From the cell containing the given text, extract its center point as [x, y] coordinate. 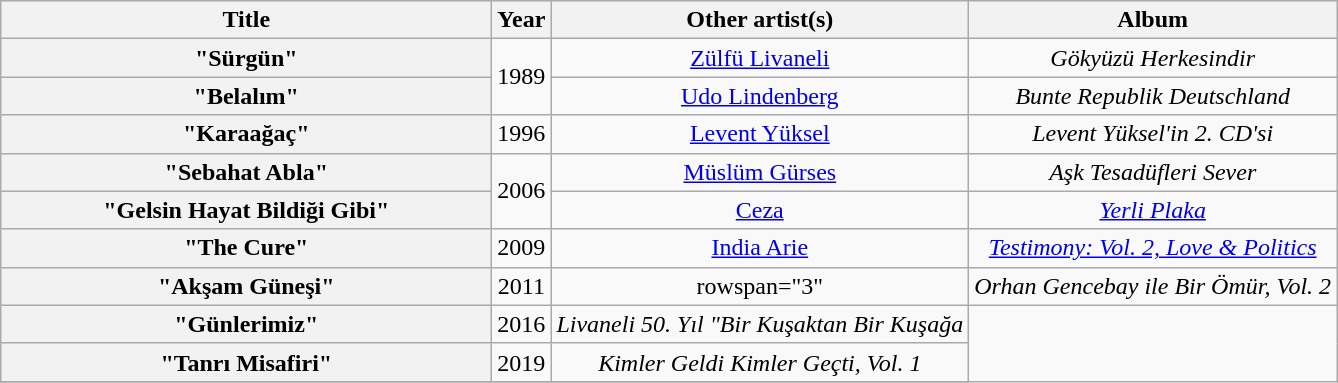
Zülfü Livaneli [760, 58]
Aşk Tesadüfleri Sever [1153, 172]
Yerli Plaka [1153, 210]
Year [522, 20]
"Günlerimiz" [246, 324]
Bunte Republik Deutschland [1153, 96]
"Sebahat Abla" [246, 172]
2006 [522, 191]
Udo Lindenberg [760, 96]
Levent Yüksel'in 2. CD'si [1153, 134]
"Sürgün" [246, 58]
"Tanrı Misafiri" [246, 362]
Ceza [760, 210]
Title [246, 20]
"Gelsin Hayat Bildiği Gibi" [246, 210]
Testimony: Vol. 2, Love & Politics [1153, 248]
India Arie [760, 248]
"Karaağaç" [246, 134]
rowspan="3" [760, 286]
Album [1153, 20]
1996 [522, 134]
"The Cure" [246, 248]
Müslüm Gürses [760, 172]
Kimler Geldi Kimler Geçti, Vol. 1 [760, 362]
Other artist(s) [760, 20]
"Belalım" [246, 96]
Levent Yüksel [760, 134]
1989 [522, 77]
2009 [522, 248]
2019 [522, 362]
2011 [522, 286]
Gökyüzü Herkesindir [1153, 58]
"Akşam Güneşi" [246, 286]
Orhan Gencebay ile Bir Ömür, Vol. 2 [1153, 286]
2016 [522, 324]
Livaneli 50. Yıl "Bir Kuşaktan Bir Kuşağa [760, 324]
